Find where the given text appears and provide that cell's center as (X, Y) coordinate. 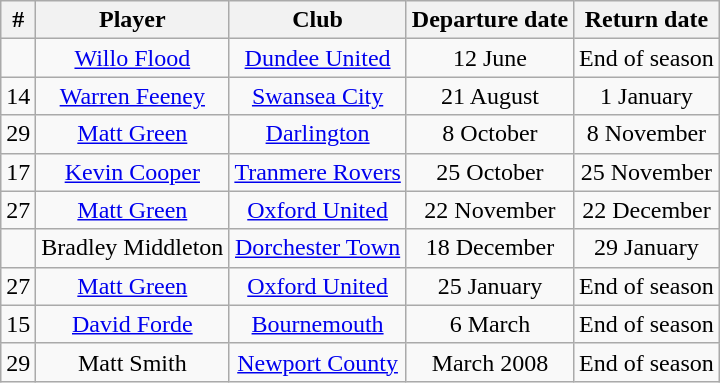
22 December (647, 210)
17 (18, 172)
1 January (647, 96)
Kevin Cooper (132, 172)
March 2008 (490, 362)
25 November (647, 172)
Warren Feeney (132, 96)
Darlington (318, 134)
6 March (490, 324)
Newport County (318, 362)
22 November (490, 210)
Player (132, 20)
David Forde (132, 324)
8 November (647, 134)
18 December (490, 248)
14 (18, 96)
Bournemouth (318, 324)
Return date (647, 20)
12 June (490, 58)
Tranmere Rovers (318, 172)
Willo Flood (132, 58)
25 January (490, 286)
8 October (490, 134)
# (18, 20)
25 October (490, 172)
Swansea City (318, 96)
15 (18, 324)
29 January (647, 248)
Matt Smith (132, 362)
Club (318, 20)
Departure date (490, 20)
Dundee United (318, 58)
Bradley Middleton (132, 248)
21 August (490, 96)
Dorchester Town (318, 248)
